For the text-containing cell, return its midpoint in (x, y) coordinate format. 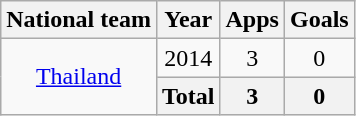
Year (188, 20)
Total (188, 96)
National team (79, 20)
2014 (188, 58)
Thailand (79, 77)
Apps (252, 20)
Goals (319, 20)
